Find where the given text appears and provide that cell's center as [x, y] coordinate. 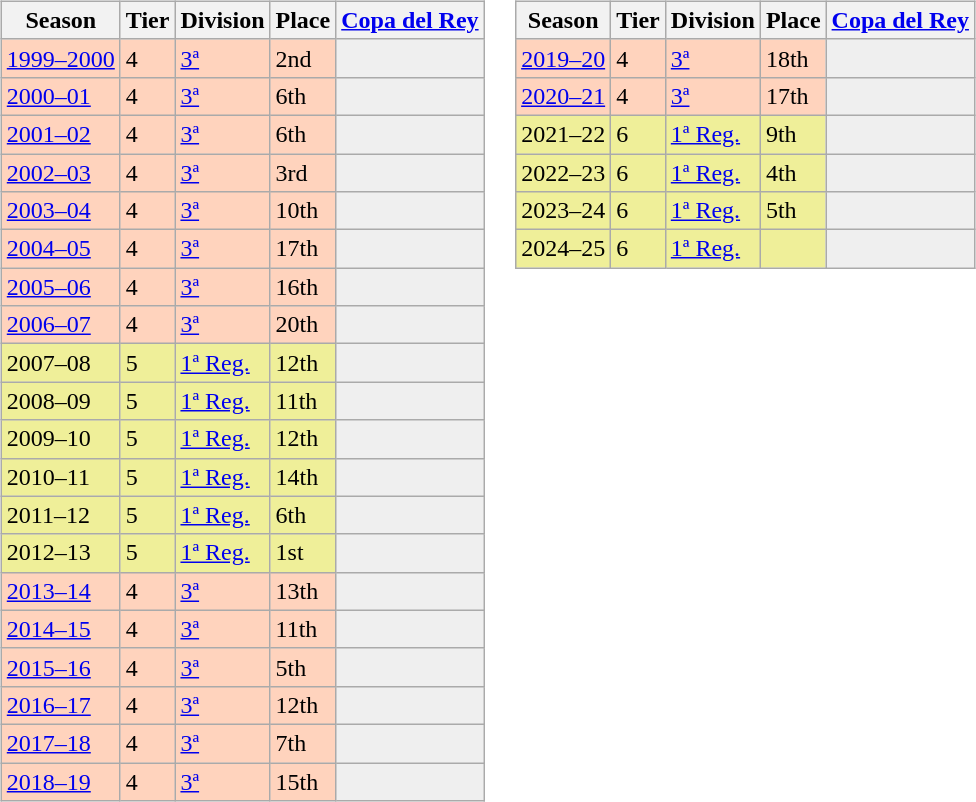
1st [303, 553]
16th [303, 287]
14th [303, 477]
2002–03 [60, 173]
2008–09 [60, 401]
2020–21 [564, 96]
2012–13 [60, 553]
3rd [303, 173]
1999–2000 [60, 58]
15th [303, 781]
2024–25 [564, 249]
4th [793, 173]
10th [303, 211]
2015–16 [60, 667]
2014–15 [60, 629]
2005–06 [60, 287]
18th [793, 58]
2016–17 [60, 705]
2nd [303, 58]
2001–02 [60, 134]
2021–22 [564, 134]
2007–08 [60, 363]
9th [793, 134]
2023–24 [564, 211]
2010–11 [60, 477]
2009–10 [60, 439]
2003–04 [60, 211]
2006–07 [60, 325]
2019–20 [564, 58]
2013–14 [60, 591]
20th [303, 325]
2000–01 [60, 96]
2017–18 [60, 743]
2011–12 [60, 515]
2022–23 [564, 173]
2004–05 [60, 249]
13th [303, 591]
7th [303, 743]
2018–19 [60, 781]
